From the cell containing the given text, extract its center point as (x, y) coordinate. 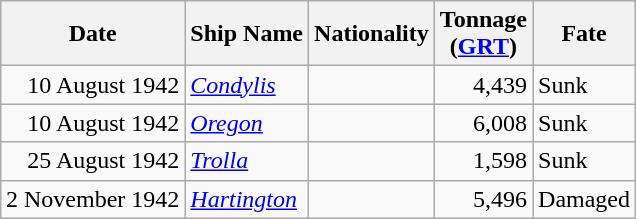
Oregon (247, 123)
25 August 1942 (92, 161)
Hartington (247, 199)
4,439 (483, 85)
2 November 1942 (92, 199)
Condylis (247, 85)
Tonnage(GRT) (483, 34)
1,598 (483, 161)
Date (92, 34)
Nationality (372, 34)
Ship Name (247, 34)
5,496 (483, 199)
Damaged (584, 199)
Trolla (247, 161)
Fate (584, 34)
6,008 (483, 123)
